Return (X, Y) of the center of cell containing provided text 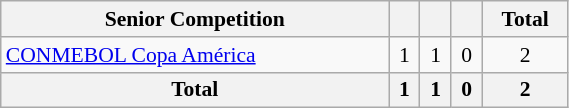
CONMEBOL Copa América (195, 55)
Senior Competition (195, 19)
